From the cell containing the given text, extract its center point as [x, y] coordinate. 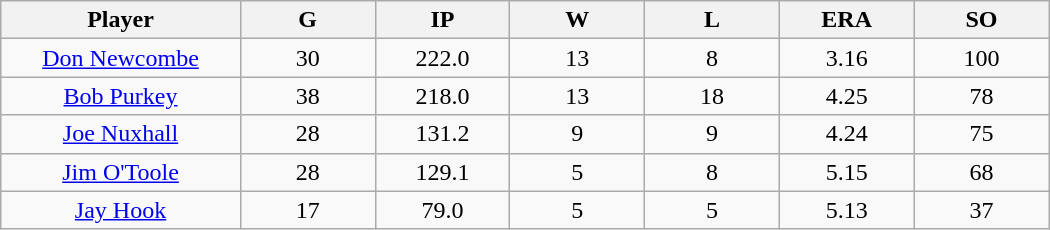
4.24 [846, 134]
18 [712, 96]
SO [982, 20]
222.0 [442, 58]
Don Newcombe [121, 58]
131.2 [442, 134]
IP [442, 20]
5.15 [846, 172]
4.25 [846, 96]
17 [308, 210]
ERA [846, 20]
G [308, 20]
78 [982, 96]
30 [308, 58]
Player [121, 20]
75 [982, 134]
3.16 [846, 58]
Bob Purkey [121, 96]
37 [982, 210]
68 [982, 172]
L [712, 20]
79.0 [442, 210]
W [578, 20]
Joe Nuxhall [121, 134]
129.1 [442, 172]
Jay Hook [121, 210]
Jim O'Toole [121, 172]
5.13 [846, 210]
38 [308, 96]
100 [982, 58]
218.0 [442, 96]
